Output the [X, Y] coordinate of the center of the cell containing the given text.  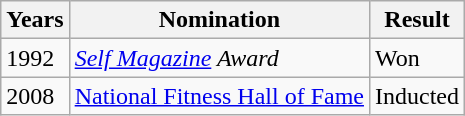
Won [416, 58]
1992 [35, 58]
National Fitness Hall of Fame [219, 96]
2008 [35, 96]
Self Magazine Award [219, 58]
Nomination [219, 20]
Inducted [416, 96]
Years [35, 20]
Result [416, 20]
